Extract the [x, y] coordinate from the center of the cell holding the provided text.  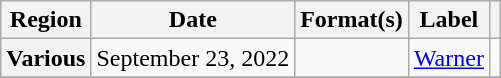
Various [46, 58]
Date [193, 20]
Region [46, 20]
September 23, 2022 [193, 58]
Format(s) [352, 20]
Warner [448, 58]
Label [448, 20]
